Find where the given text appears and provide that cell's center as (x, y) coordinate. 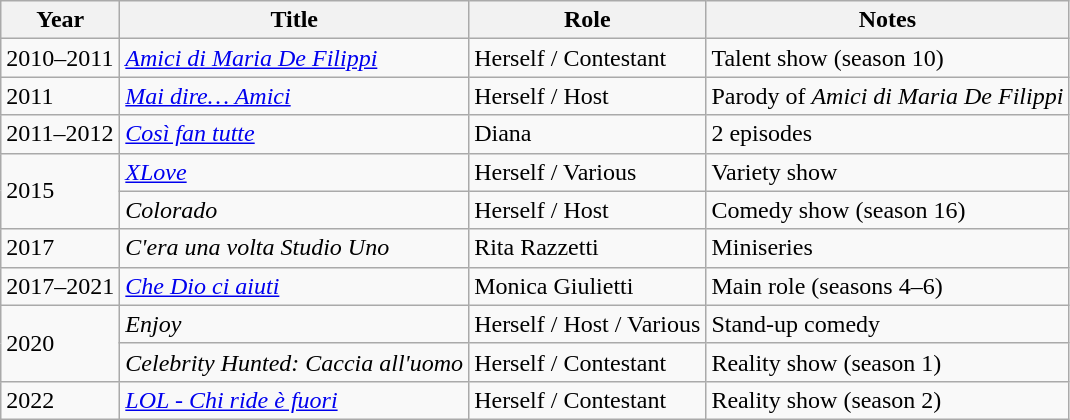
Che Dio ci aiuti (294, 286)
Main role (seasons 4–6) (888, 286)
2010–2011 (60, 58)
Amici di Maria De Filippi (294, 58)
Year (60, 20)
2017–2021 (60, 286)
2015 (60, 191)
Herself / Various (588, 172)
Rita Razzetti (588, 248)
2022 (60, 400)
Mai dire… Amici (294, 96)
Diana (588, 134)
Herself / Host / Various (588, 324)
Comedy show (season 16) (888, 210)
Colorado (294, 210)
Talent show (season 10) (888, 58)
Parody of Amici di Maria De Filippi (888, 96)
Reality show (season 1) (888, 362)
XLove (294, 172)
Celebrity Hunted: Caccia all'uomo (294, 362)
2017 (60, 248)
Stand-up comedy (888, 324)
Reality show (season 2) (888, 400)
Monica Giulietti (588, 286)
2 episodes (888, 134)
2011–2012 (60, 134)
2020 (60, 343)
Role (588, 20)
C'era una volta Studio Uno (294, 248)
Notes (888, 20)
Così fan tutte (294, 134)
Variety show (888, 172)
LOL - Chi ride è fuori (294, 400)
Title (294, 20)
2011 (60, 96)
Enjoy (294, 324)
Miniseries (888, 248)
